Output the (x, y) coordinate of the center of the cell containing the given text.  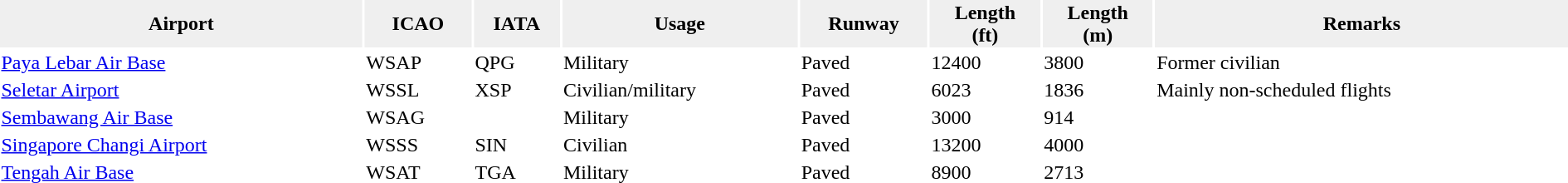
914 (1098, 117)
Airport (181, 23)
Mainly non-scheduled flights (1362, 90)
Length(ft) (986, 23)
Length(m) (1098, 23)
13200 (986, 145)
Paya Lebar Air Base (181, 62)
Sembawang Air Base (181, 117)
4000 (1098, 145)
IATA (516, 23)
QPG (516, 62)
3800 (1098, 62)
Seletar Airport (181, 90)
3000 (986, 117)
SIN (516, 145)
Usage (679, 23)
XSP (516, 90)
WSSL (418, 90)
WSAG (418, 117)
ICAO (418, 23)
Singapore Changi Airport (181, 145)
WSSS (418, 145)
1836 (1098, 90)
WSAP (418, 62)
Runway (864, 23)
6023 (986, 90)
Remarks (1362, 23)
Civilian/military (679, 90)
Civilian (679, 145)
Former civilian (1362, 62)
12400 (986, 62)
